Extract the [x, y] coordinate from the center of the cell holding the provided text.  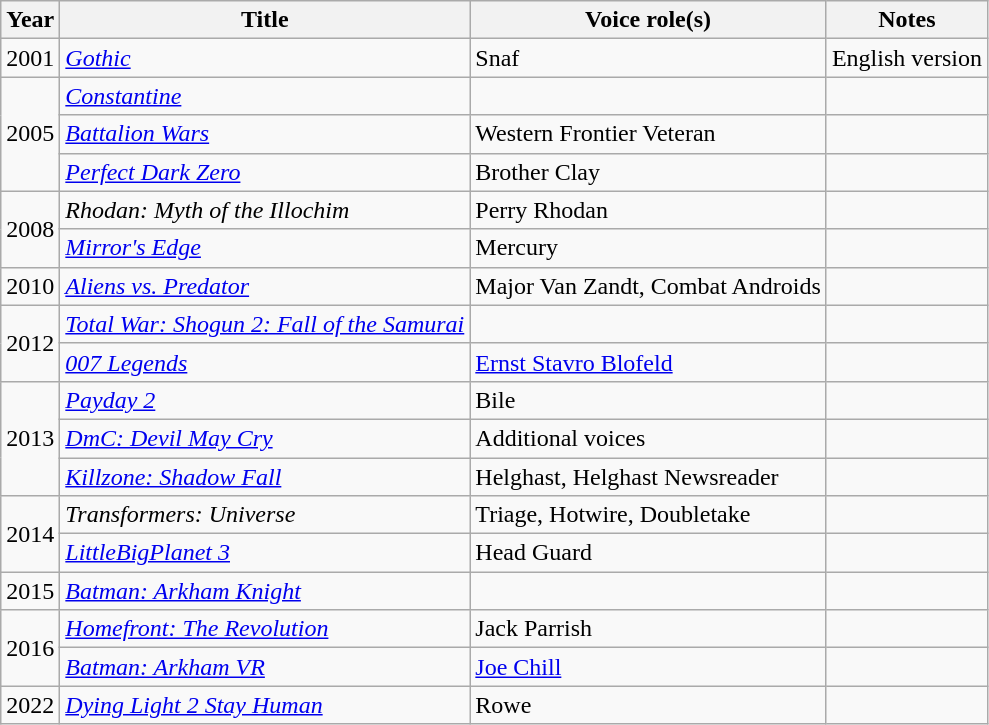
Major Van Zandt, Combat Androids [648, 286]
Batman: Arkham VR [265, 667]
Transformers: Universe [265, 515]
DmC: Devil May Cry [265, 438]
2014 [30, 534]
Rowe [648, 705]
Ernst Stavro Blofeld [648, 362]
Helghast, Helghast Newsreader [648, 477]
Mercury [648, 248]
Battalion Wars [265, 134]
Title [265, 20]
2012 [30, 343]
Batman: Arkham Knight [265, 591]
2013 [30, 438]
Bile [648, 400]
Total War: Shogun 2: Fall of the Samurai [265, 324]
Brother Clay [648, 172]
Killzone: Shadow Fall [265, 477]
Notes [906, 20]
Jack Parrish [648, 629]
2001 [30, 58]
Mirror's Edge [265, 248]
2016 [30, 648]
Head Guard [648, 553]
Perfect Dark Zero [265, 172]
Joe Chill [648, 667]
007 Legends [265, 362]
Aliens vs. Predator [265, 286]
2010 [30, 286]
Homefront: The Revolution [265, 629]
Constantine [265, 96]
Dying Light 2 Stay Human [265, 705]
Payday 2 [265, 400]
Rhodan: Myth of the Illochim [265, 210]
Perry Rhodan [648, 210]
Year [30, 20]
Snaf [648, 58]
English version [906, 58]
2022 [30, 705]
Triage, Hotwire, Doubletake [648, 515]
LittleBigPlanet 3 [265, 553]
2005 [30, 134]
Voice role(s) [648, 20]
Western Frontier Veteran [648, 134]
Gothic [265, 58]
Additional voices [648, 438]
2015 [30, 591]
2008 [30, 229]
